Identify which cell holds the provided text, then report its [x, y] central coordinate. 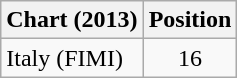
16 [190, 58]
Position [190, 20]
Italy (FIMI) [72, 58]
Chart (2013) [72, 20]
